Find where the given text appears and provide that cell's center as (x, y) coordinate. 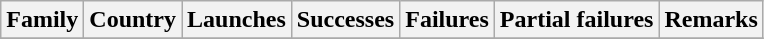
Successes (345, 20)
Country (133, 20)
Remarks (711, 20)
Partial failures (576, 20)
Family (42, 20)
Launches (237, 20)
Failures (448, 20)
